Search for the cell housing the specified text and yield its [x, y] center coordinate. 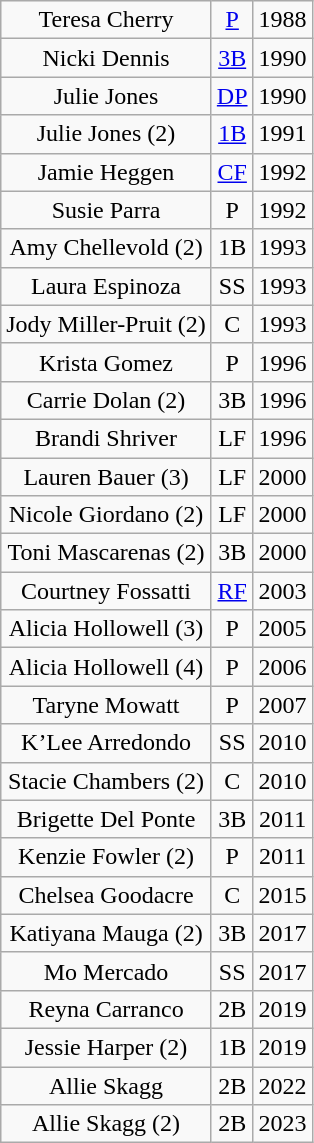
Jody Miller-Pruit (2) [106, 324]
2006 [282, 667]
Nicki Dennis [106, 58]
1988 [282, 20]
Chelsea Goodacre [106, 895]
Lauren Bauer (3) [106, 477]
Teresa Cherry [106, 20]
DP [232, 96]
Katiyana Mauga (2) [106, 933]
Mo Mercado [106, 971]
Laura Espinoza [106, 286]
Krista Gomez [106, 362]
Nicole Giordano (2) [106, 515]
Susie Parra [106, 210]
Courtney Fossatti [106, 591]
Brigette Del Ponte [106, 819]
Brandi Shriver [106, 438]
Taryne Mowatt [106, 705]
2022 [282, 1085]
CF [232, 172]
Allie Skagg (2) [106, 1124]
Jamie Heggen [106, 172]
Allie Skagg [106, 1085]
1991 [282, 134]
Julie Jones [106, 96]
Stacie Chambers (2) [106, 781]
2003 [282, 591]
RF [232, 591]
Toni Mascarenas (2) [106, 553]
2015 [282, 895]
Carrie Dolan (2) [106, 400]
2007 [282, 705]
Alicia Hollowell (3) [106, 629]
2005 [282, 629]
Julie Jones (2) [106, 134]
Alicia Hollowell (4) [106, 667]
K’Lee Arredondo [106, 743]
2023 [282, 1124]
Jessie Harper (2) [106, 1047]
Reyna Carranco [106, 1009]
Kenzie Fowler (2) [106, 857]
Amy Chellevold (2) [106, 248]
